Provide the [x, y] coordinate of the cell's center where the given text is located.  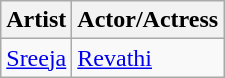
Sreeja [36, 58]
Artist [36, 20]
Actor/Actress [148, 20]
Revathi [148, 58]
